Return [x, y] of the center of cell containing provided text 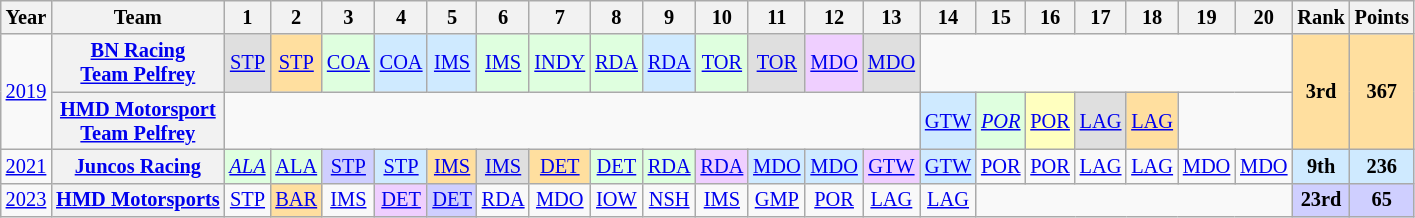
4 [402, 17]
236 [1382, 166]
6 [504, 17]
2 [296, 17]
10 [722, 17]
GMP [776, 200]
18 [1152, 17]
12 [834, 17]
IOW [616, 200]
Juncos Racing [138, 166]
65 [1382, 200]
Year [26, 17]
HMD Motorsport Team Pelfrey [138, 121]
Team [138, 17]
9th [1320, 166]
9 [670, 17]
3 [348, 17]
BN Racing Team Pelfrey [138, 63]
17 [1101, 17]
367 [1382, 92]
5 [452, 17]
14 [948, 17]
13 [892, 17]
BAR [296, 200]
2023 [26, 200]
7 [560, 17]
16 [1050, 17]
1 [248, 17]
15 [1000, 17]
19 [1206, 17]
20 [1264, 17]
HMD Motorsports [138, 200]
8 [616, 17]
INDY [560, 63]
2019 [26, 92]
Points [1382, 17]
2021 [26, 166]
NSH [670, 200]
23rd [1320, 200]
11 [776, 17]
Rank [1320, 17]
3rd [1320, 92]
